Identify which cell holds the provided text, then report its [X, Y] central coordinate. 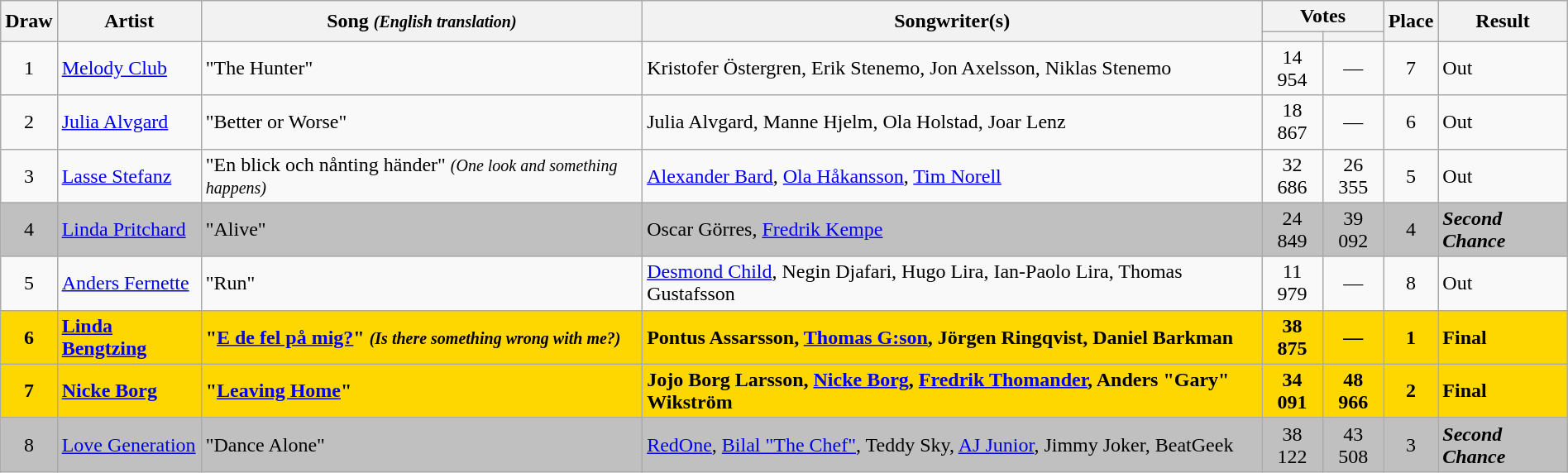
32 686 [1293, 175]
11 979 [1293, 283]
18 867 [1293, 122]
Julia Alvgard, Manne Hjelm, Ola Holstad, Joar Lenz [953, 122]
"Run" [422, 283]
38 122 [1293, 445]
RedOne, Bilal "The Chef", Teddy Sky, AJ Junior, Jimmy Joker, BeatGeek [953, 445]
Nicke Borg [129, 390]
Lasse Stefanz [129, 175]
"E de fel på mig?" (Is there something wrong with me?) [422, 337]
Song (English translation) [422, 21]
43 508 [1353, 445]
Melody Club [129, 68]
Desmond Child, Negin Djafari, Hugo Lira, Ian-Paolo Lira, Thomas Gustafsson [953, 283]
38 875 [1293, 337]
Anders Fernette [129, 283]
"Leaving Home" [422, 390]
Place [1411, 21]
"Dance Alone" [422, 445]
24 849 [1293, 230]
Alexander Bard, Ola Håkansson, Tim Norell [953, 175]
Votes [1323, 17]
Songwriter(s) [953, 21]
39 092 [1353, 230]
Draw [29, 21]
Pontus Assarsson, Thomas G:son, Jörgen Ringqvist, Daniel Barkman [953, 337]
48 966 [1353, 390]
Love Generation [129, 445]
Kristofer Östergren, Erik Stenemo, Jon Axelsson, Niklas Stenemo [953, 68]
Jojo Borg Larsson, Nicke Borg, Fredrik Thomander, Anders "Gary" Wikström [953, 390]
14 954 [1293, 68]
Artist [129, 21]
Result [1503, 21]
Oscar Görres, Fredrik Kempe [953, 230]
26 355 [1353, 175]
"En blick och nånting händer" (One look and something happens) [422, 175]
Linda Bengtzing [129, 337]
"Better or Worse" [422, 122]
Julia Alvgard [129, 122]
"Alive" [422, 230]
34 091 [1293, 390]
"The Hunter" [422, 68]
Linda Pritchard [129, 230]
